Detect which cell encompasses the target text, then output its [x, y] center coordinate. 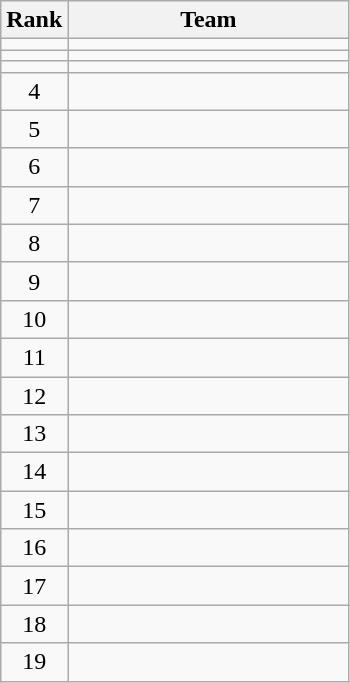
11 [34, 357]
14 [34, 472]
18 [34, 624]
10 [34, 319]
4 [34, 91]
12 [34, 395]
15 [34, 510]
7 [34, 205]
19 [34, 662]
5 [34, 129]
8 [34, 243]
13 [34, 434]
Rank [34, 20]
16 [34, 548]
9 [34, 281]
6 [34, 167]
Team [208, 20]
17 [34, 586]
